Find where the given text appears and provide that cell's center as (X, Y) coordinate. 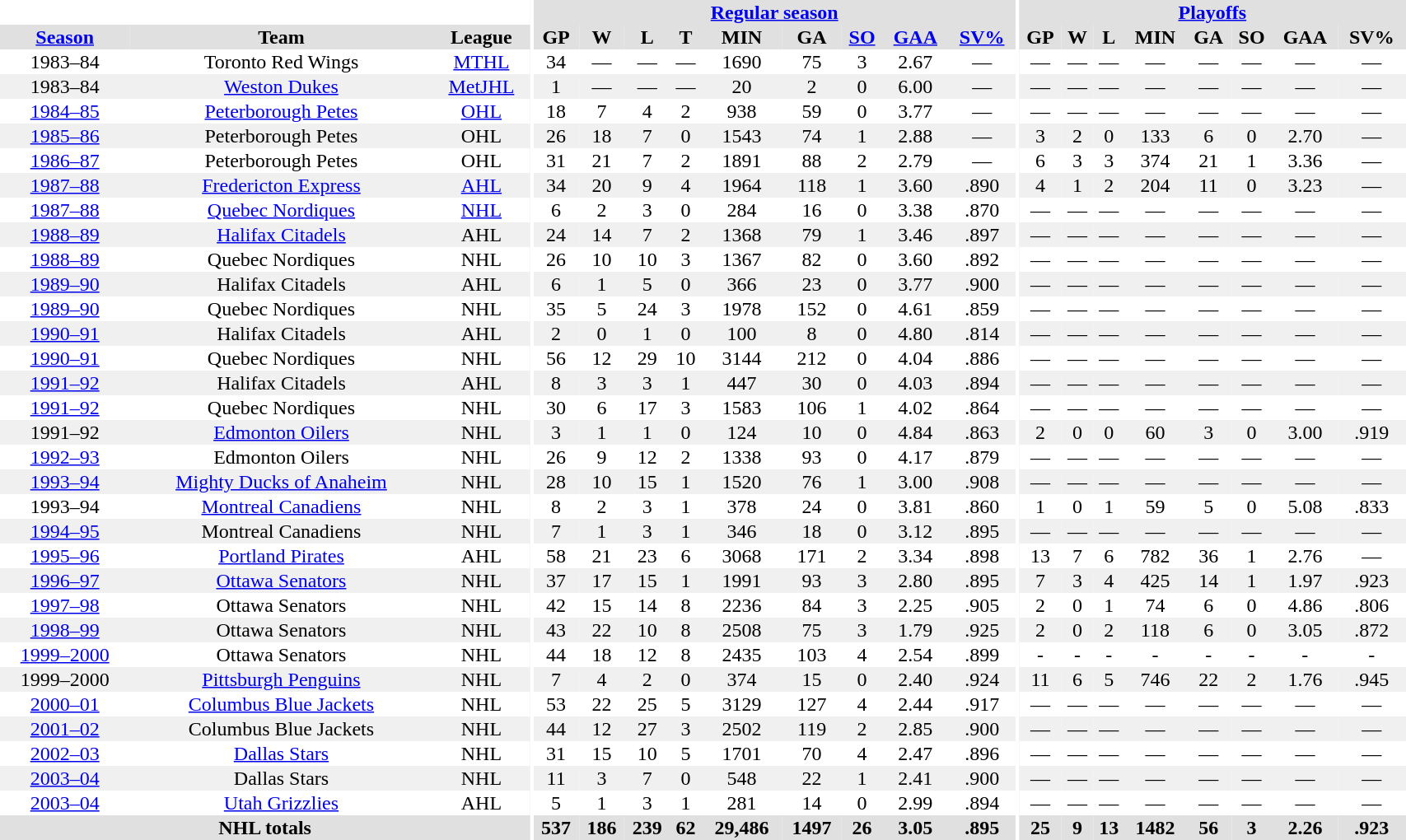
3.38 (915, 210)
6.00 (915, 86)
.897 (982, 235)
Fredericton Express (281, 185)
1338 (742, 457)
4.86 (1305, 605)
53 (555, 704)
16 (811, 210)
.814 (982, 334)
1690 (742, 62)
.892 (982, 259)
62 (685, 828)
3.34 (915, 556)
.899 (982, 655)
1.79 (915, 630)
938 (742, 111)
4.61 (915, 309)
4.84 (915, 432)
1985–86 (64, 136)
2.25 (915, 605)
MetJHL (482, 86)
Team (281, 37)
37 (555, 581)
378 (742, 506)
1583 (742, 408)
3068 (742, 556)
.924 (982, 679)
1992–93 (64, 457)
.864 (982, 408)
28 (555, 482)
4.17 (915, 457)
4.04 (915, 358)
3129 (742, 704)
1482 (1155, 828)
127 (811, 704)
MTHL (482, 62)
152 (811, 309)
.806 (1371, 605)
366 (742, 284)
36 (1209, 556)
119 (811, 729)
.886 (982, 358)
.890 (982, 185)
Toronto Red Wings (281, 62)
2.70 (1305, 136)
3.36 (1305, 161)
1497 (811, 828)
425 (1155, 581)
746 (1155, 679)
537 (555, 828)
2.41 (915, 778)
2.79 (915, 161)
1986–87 (64, 161)
1984–85 (64, 111)
.860 (982, 506)
4.02 (915, 408)
42 (555, 605)
3.23 (1305, 185)
2000–01 (64, 704)
29,486 (742, 828)
84 (811, 605)
27 (647, 729)
1368 (742, 235)
60 (1155, 432)
103 (811, 655)
70 (811, 754)
.917 (982, 704)
3.46 (915, 235)
.908 (982, 482)
.859 (982, 309)
Season (64, 37)
Regular season (774, 12)
Playoffs (1212, 12)
3.81 (915, 506)
2.99 (915, 803)
2435 (742, 655)
2502 (742, 729)
43 (555, 630)
Pittsburgh Penguins (281, 679)
1367 (742, 259)
.872 (1371, 630)
3.12 (915, 531)
1.97 (1305, 581)
58 (555, 556)
2.54 (915, 655)
Utah Grizzlies (281, 803)
Portland Pirates (281, 556)
.919 (1371, 432)
1997–98 (64, 605)
2508 (742, 630)
5.08 (1305, 506)
1520 (742, 482)
82 (811, 259)
.945 (1371, 679)
1891 (742, 161)
1996–97 (64, 581)
.879 (982, 457)
Weston Dukes (281, 86)
4.03 (915, 383)
281 (742, 803)
2.76 (1305, 556)
100 (742, 334)
4.80 (915, 334)
2.85 (915, 729)
548 (742, 778)
3144 (742, 358)
2.26 (1305, 828)
2001–02 (64, 729)
.905 (982, 605)
.898 (982, 556)
1998–99 (64, 630)
2002–03 (64, 754)
782 (1155, 556)
T (685, 37)
1978 (742, 309)
79 (811, 235)
.833 (1371, 506)
124 (742, 432)
76 (811, 482)
2.67 (915, 62)
1994–95 (64, 531)
1991 (742, 581)
2.40 (915, 679)
.870 (982, 210)
204 (1155, 185)
186 (601, 828)
2.44 (915, 704)
171 (811, 556)
133 (1155, 136)
447 (742, 383)
1.76 (1305, 679)
1995–96 (64, 556)
106 (811, 408)
346 (742, 531)
.863 (982, 432)
29 (647, 358)
2.88 (915, 136)
1964 (742, 185)
239 (647, 828)
88 (811, 161)
212 (811, 358)
.896 (982, 754)
Mighty Ducks of Anaheim (281, 482)
.925 (982, 630)
35 (555, 309)
2.80 (915, 581)
2.47 (915, 754)
League (482, 37)
1701 (742, 754)
1543 (742, 136)
NHL totals (265, 828)
2236 (742, 605)
284 (742, 210)
